Provide the [x, y] coordinate of the cell's center where the given text is located.  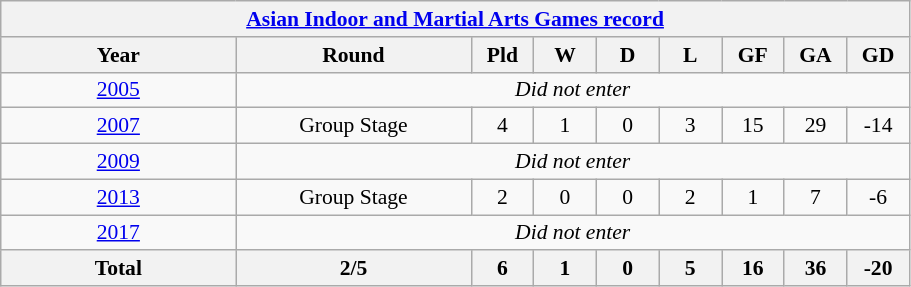
GF [754, 55]
2009 [118, 162]
-14 [878, 126]
2017 [118, 233]
2007 [118, 126]
Round [354, 55]
D [628, 55]
Year [118, 55]
GD [878, 55]
W [566, 55]
3 [690, 126]
2013 [118, 197]
15 [754, 126]
6 [502, 269]
16 [754, 269]
GA [816, 55]
Total [118, 269]
5 [690, 269]
2/5 [354, 269]
-20 [878, 269]
7 [816, 197]
Asian Indoor and Martial Arts Games record [456, 19]
2005 [118, 90]
-6 [878, 197]
Pld [502, 55]
29 [816, 126]
36 [816, 269]
L [690, 55]
4 [502, 126]
